Output the [X, Y] coordinate of the center of the cell containing the given text.  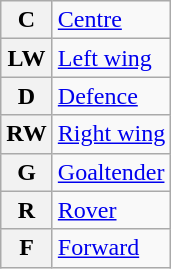
Rover [111, 210]
Forward [111, 248]
LW [27, 58]
Centre [111, 20]
Left wing [111, 58]
F [27, 248]
Defence [111, 96]
R [27, 210]
C [27, 20]
Right wing [111, 134]
D [27, 96]
Goaltender [111, 172]
RW [27, 134]
G [27, 172]
